Scan for the cell matching the given text and deliver its [X, Y] coordinate at center. 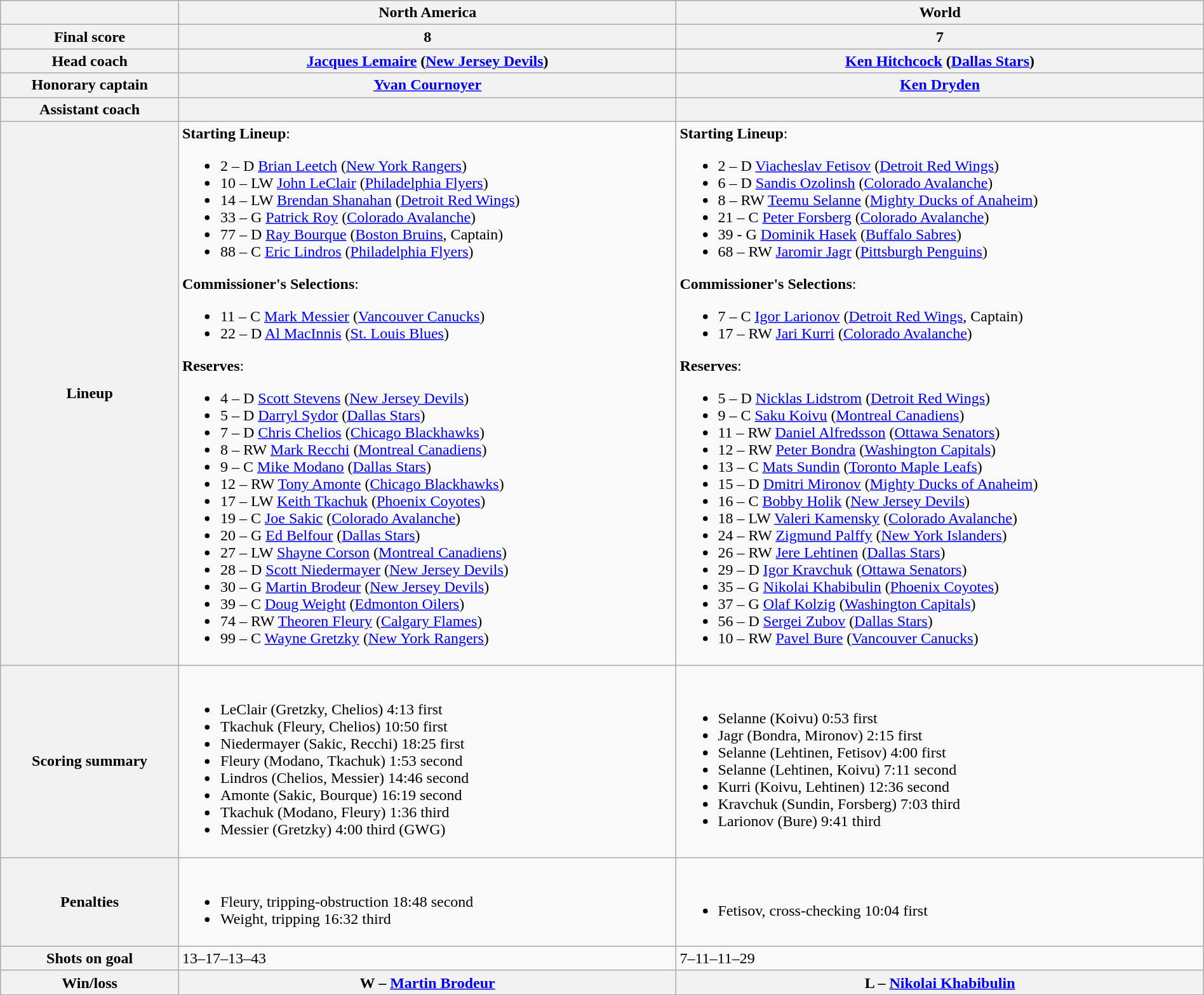
Yvan Cournoyer [427, 85]
Ken Dryden [940, 85]
Shots on goal [90, 958]
North America [427, 13]
Jacques Lemaire (New Jersey Devils) [427, 61]
Lineup [90, 394]
Head coach [90, 61]
World [940, 13]
7 [940, 37]
W – Martin Brodeur [427, 982]
Win/loss [90, 982]
Fetisov, cross-checking 10:04 first [940, 902]
Assistant coach [90, 109]
Scoring summary [90, 761]
L – Nikolai Khabibulin [940, 982]
Penalties [90, 902]
Final score [90, 37]
Fleury, tripping-obstruction 18:48 secondWeight, tripping 16:32 third [427, 902]
13–17–13–43 [427, 958]
7–11–11–29 [940, 958]
8 [427, 37]
Honorary captain [90, 85]
Ken Hitchcock (Dallas Stars) [940, 61]
